Provide the (x, y) coordinate of the cell's center where the given text is located.  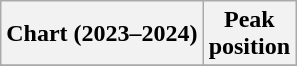
Chart (2023–2024) (102, 34)
Peakposition (249, 34)
